From the cell containing the given text, extract its center point as (X, Y) coordinate. 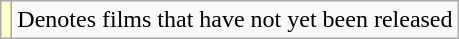
Denotes films that have not yet been released (235, 20)
